Find where the given text appears and provide that cell's center as [X, Y] coordinate. 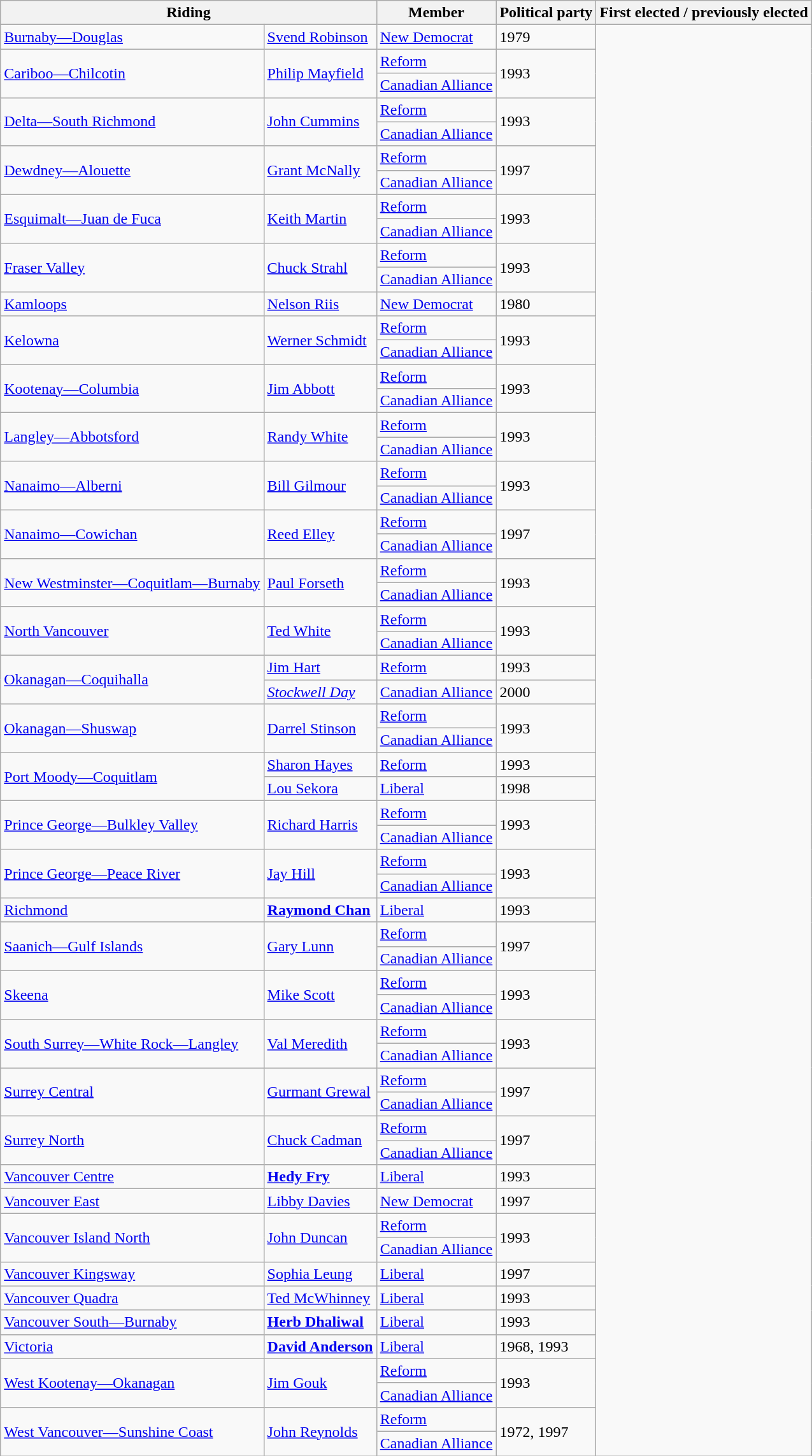
Surrey North [132, 1141]
Vancouver South—Burnaby [132, 1322]
John Reynolds [320, 1431]
Darrel Stinson [320, 728]
Riding [189, 13]
Jim Gouk [320, 1383]
Okanagan—Shuswap [132, 728]
Jay Hill [320, 874]
Vancouver Island North [132, 1237]
John Cummins [320, 122]
Lou Sekora [320, 789]
Surrey Central [132, 1092]
West Vancouver—Sunshine Coast [132, 1431]
Werner Schmidt [320, 340]
Richard Harris [320, 825]
Bill Gilmour [320, 486]
Stockwell Day [320, 691]
North Vancouver [132, 631]
Sophia Leung [320, 1274]
Burnaby—Douglas [132, 37]
Libby Davies [320, 1201]
Jim Abbott [320, 389]
Nelson Riis [320, 304]
Nanaimo—Alberni [132, 486]
Svend Robinson [320, 37]
Kelowna [132, 340]
1968, 1993 [546, 1346]
Gurmant Grewal [320, 1092]
Skeena [132, 995]
Vancouver Centre [132, 1177]
Vancouver Kingsway [132, 1274]
West Kootenay—Okanagan [132, 1383]
Reed Elley [320, 534]
Randy White [320, 437]
Political party [546, 13]
Jim Hart [320, 667]
Vancouver East [132, 1201]
Okanagan—Coquihalla [132, 679]
Prince George—Peace River [132, 874]
Hedy Fry [320, 1177]
Ted White [320, 631]
Sharon Hayes [320, 765]
Paul Forseth [320, 582]
1972, 1997 [546, 1431]
Kamloops [132, 304]
Mike Scott [320, 995]
Delta—South Richmond [132, 122]
Ted McWhinney [320, 1298]
Fraser Valley [132, 267]
Saanich—Gulf Islands [132, 946]
Val Meredith [320, 1043]
South Surrey—White Rock—Langley [132, 1043]
Herb Dhaliwal [320, 1322]
Esquimalt—Juan de Fuca [132, 219]
Nanaimo—Cowichan [132, 534]
John Duncan [320, 1237]
Chuck Strahl [320, 267]
Port Moody—Coquitlam [132, 777]
Chuck Cadman [320, 1141]
Gary Lunn [320, 946]
1980 [546, 304]
1979 [546, 37]
Member [436, 13]
Cariboo—Chilcotin [132, 73]
Raymond Chan [320, 910]
Richmond [132, 910]
First elected / previously elected [704, 13]
David Anderson [320, 1346]
Grant McNally [320, 170]
Dewdney—Alouette [132, 170]
Vancouver Quadra [132, 1298]
2000 [546, 691]
Philip Mayfield [320, 73]
Prince George—Bulkley Valley [132, 825]
New Westminster—Coquitlam—Burnaby [132, 582]
Kootenay—Columbia [132, 389]
Victoria [132, 1346]
1998 [546, 789]
Langley—Abbotsford [132, 437]
Keith Martin [320, 219]
